Identify which cell holds the provided text, then report its (X, Y) central coordinate. 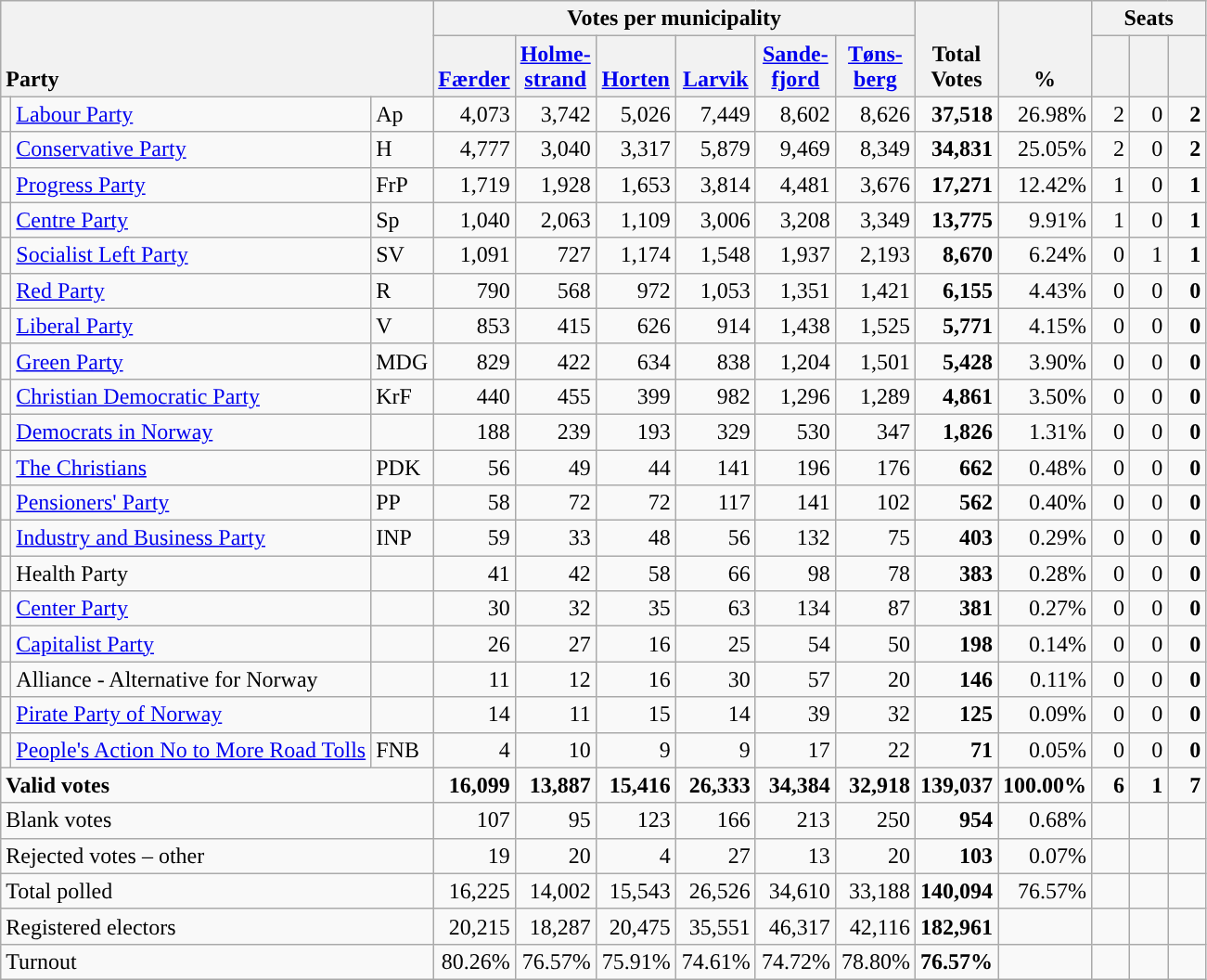
103 (956, 856)
3.90% (1045, 361)
Centre Party (191, 220)
196 (795, 467)
125 (956, 715)
Valid votes (217, 785)
Alliance - Alternative for Norway (191, 679)
39 (795, 715)
Registered electors (217, 926)
1,109 (636, 220)
INP (403, 538)
41 (474, 574)
440 (474, 396)
33 (555, 538)
662 (956, 467)
Democrats in Norway (191, 432)
347 (875, 432)
74.61% (715, 961)
176 (875, 467)
26,333 (715, 785)
80.26% (474, 961)
134 (795, 609)
Turnout (217, 961)
Socialist Left Party (191, 255)
4.43% (1045, 290)
1,421 (875, 290)
35,551 (715, 926)
0.29% (1045, 538)
3,317 (636, 149)
49 (555, 467)
1,091 (474, 255)
Færder (474, 67)
4,073 (474, 114)
87 (875, 609)
5,026 (636, 114)
35 (636, 609)
182,961 (956, 926)
95 (555, 820)
3,349 (875, 220)
6 (1111, 785)
403 (956, 538)
Tøns- berg (875, 67)
10 (555, 750)
6,155 (956, 290)
Sp (403, 220)
3.50% (1045, 396)
7 (1188, 785)
1,928 (555, 185)
H (403, 149)
422 (555, 361)
Rejected votes – other (217, 856)
15 (636, 715)
Pensioners' Party (191, 503)
26 (474, 644)
0.11% (1045, 679)
Center Party (191, 609)
562 (956, 503)
15,416 (636, 785)
790 (474, 290)
16,099 (474, 785)
19 (474, 856)
12 (555, 679)
Health Party (191, 574)
9.91% (1045, 220)
18,287 (555, 926)
100.00% (1045, 785)
44 (636, 467)
1,204 (795, 361)
140,094 (956, 891)
KrF (403, 396)
Seats (1149, 19)
3,006 (715, 220)
42,116 (875, 926)
838 (715, 361)
Larvik (715, 67)
74.72% (795, 961)
383 (956, 574)
Christian Democratic Party (191, 396)
Votes per municipality (674, 19)
46,317 (795, 926)
71 (956, 750)
1,653 (636, 185)
Red Party (191, 290)
1,937 (795, 255)
6.24% (1045, 255)
132 (795, 538)
32,918 (875, 785)
25 (715, 644)
Conservative Party (191, 149)
Labour Party (191, 114)
1,296 (795, 396)
530 (795, 432)
914 (715, 326)
0.14% (1045, 644)
Ap (403, 114)
1,040 (474, 220)
381 (956, 609)
4,481 (795, 185)
329 (715, 432)
78 (875, 574)
0.05% (1045, 750)
455 (555, 396)
15,543 (636, 891)
0.07% (1045, 856)
75.91% (636, 961)
26,526 (715, 891)
5,879 (715, 149)
2,063 (555, 220)
Pirate Party of Norway (191, 715)
Industry and Business Party (191, 538)
66 (715, 574)
1,719 (474, 185)
972 (636, 290)
8,626 (875, 114)
1,438 (795, 326)
63 (715, 609)
102 (875, 503)
3,742 (555, 114)
2,193 (875, 255)
107 (474, 820)
34,610 (795, 891)
Party (217, 48)
Blank votes (217, 820)
98 (795, 574)
188 (474, 432)
MDG (403, 361)
1,548 (715, 255)
829 (474, 361)
Horten (636, 67)
0.48% (1045, 467)
20,215 (474, 926)
13,775 (956, 220)
0.28% (1045, 574)
1,826 (956, 432)
Total Votes (956, 48)
37,518 (956, 114)
PP (403, 503)
Progress Party (191, 185)
Total polled (217, 891)
853 (474, 326)
954 (956, 820)
123 (636, 820)
17 (795, 750)
V (403, 326)
634 (636, 361)
59 (474, 538)
14,002 (555, 891)
75 (875, 538)
4,861 (956, 396)
Liberal Party (191, 326)
250 (875, 820)
26.98% (1045, 114)
48 (636, 538)
12.42% (1045, 185)
213 (795, 820)
982 (715, 396)
1,289 (875, 396)
34,384 (795, 785)
5,771 (956, 326)
399 (636, 396)
Holme- strand (555, 67)
54 (795, 644)
PDK (403, 467)
R (403, 290)
33,188 (875, 891)
9,469 (795, 149)
4,777 (474, 149)
3,676 (875, 185)
7,449 (715, 114)
People's Action No to More Road Tolls (191, 750)
16,225 (474, 891)
1.31% (1045, 432)
0.09% (1045, 715)
5,428 (956, 361)
FrP (403, 185)
1,351 (795, 290)
Capitalist Party (191, 644)
198 (956, 644)
139,037 (956, 785)
22 (875, 750)
57 (795, 679)
20,475 (636, 926)
13,887 (555, 785)
0.40% (1045, 503)
1,525 (875, 326)
0.68% (1045, 820)
193 (636, 432)
42 (555, 574)
The Christians (191, 467)
3,040 (555, 149)
3,208 (795, 220)
1,174 (636, 255)
0.27% (1045, 609)
626 (636, 326)
1,501 (875, 361)
17,271 (956, 185)
78.80% (875, 961)
8,670 (956, 255)
3,814 (715, 185)
8,349 (875, 149)
25.05% (1045, 149)
415 (555, 326)
13 (795, 856)
4.15% (1045, 326)
568 (555, 290)
SV (403, 255)
8,602 (795, 114)
239 (555, 432)
FNB (403, 750)
146 (956, 679)
50 (875, 644)
727 (555, 255)
166 (715, 820)
Sande- fjord (795, 67)
Green Party (191, 361)
% (1045, 48)
34,831 (956, 149)
117 (715, 503)
1,053 (715, 290)
